For the text-containing cell, return its midpoint in [X, Y] coordinate format. 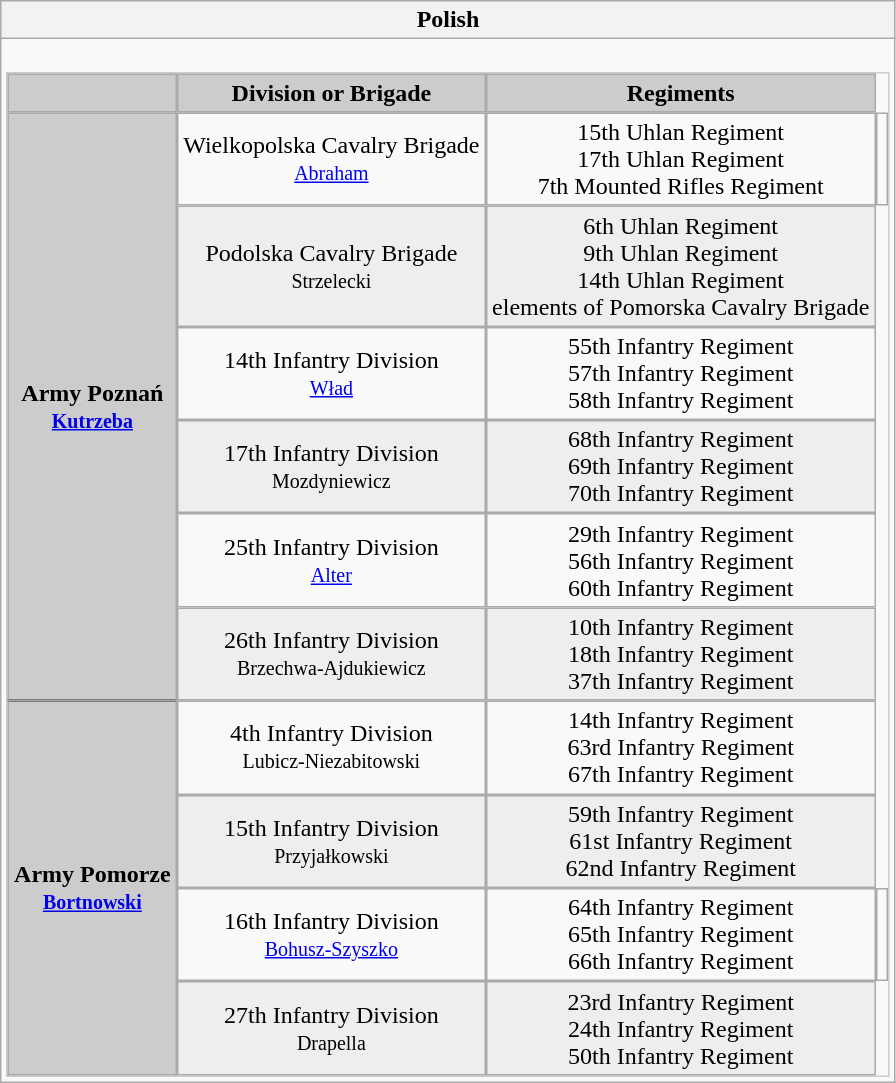
4th Infantry DivisionLubicz-Niezabitowski [332, 748]
Division or Brigade [332, 93]
Wielkopolska Cavalry Brigade Abraham [332, 159]
25th Infantry DivisionAlter [332, 561]
14th Infantry DivisionWład [332, 374]
10th Infantry Regiment 18th Infantry Regiment 37th Infantry Regiment [681, 654]
29th Infantry Regiment 56th Infantry Regiment 60th Infantry Regiment [681, 561]
17th Infantry DivisionMozdyniewicz [332, 467]
6th Uhlan Regiment 9th Uhlan Regiment 14th Uhlan Regiment elements of Pomorska Cavalry Brigade [681, 266]
Polish [448, 20]
26th Infantry DivisionBrzechwa-Ajdukiewicz [332, 654]
Regiments [681, 93]
23rd Infantry Regiment 24th Infantry Regiment 50th Infantry Regiment [681, 1028]
Army Pomorze Bortnowski [92, 888]
15th Infantry DivisionPrzyjałkowski [332, 841]
14th Infantry Regiment 63rd Infantry Regiment 67th Infantry Regiment [681, 748]
16th Infantry Division Bohusz-Szyszko [332, 935]
59th Infantry Regiment 61st Infantry Regiment 62nd Infantry Regiment [681, 841]
Army Poznań Kutrzeba [92, 406]
68th Infantry Regiment 69th Infantry Regiment 70th Infantry Regiment [681, 467]
64th Infantry Regiment 65th Infantry Regiment 66th Infantry Regiment [681, 935]
Podolska Cavalry BrigadeStrzelecki [332, 266]
27th Infantry Division Drapella [332, 1028]
15th Uhlan Regiment 17th Uhlan Regiment 7th Mounted Rifles Regiment [681, 159]
55th Infantry Regiment 57th Infantry Regiment 58th Infantry Regiment [681, 374]
